Capture the cell that displays the provided text and extract its [X, Y] central coordinate. 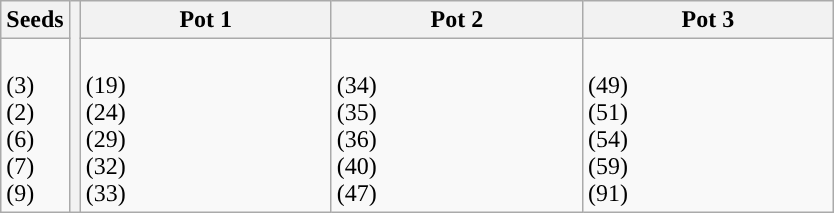
Pot 1 [206, 20]
(19) (24) (29) (32) (33) [206, 126]
Seeds [35, 20]
(34) (35) (36) (40) (47) [456, 126]
Pot 2 [456, 20]
Pot 3 [708, 20]
(3) (2) (6) (7) (9) [35, 126]
(49) (51) (54) (59) (91) [708, 126]
